Find where the given text appears and provide that cell's center as [X, Y] coordinate. 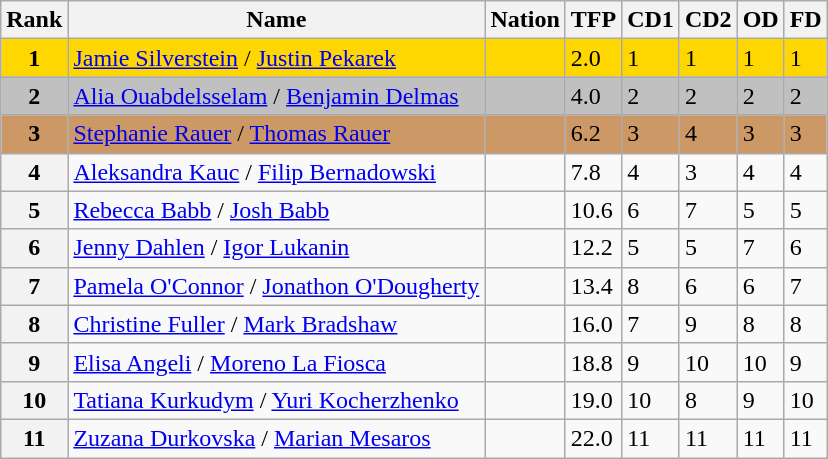
6.2 [593, 134]
16.0 [593, 324]
Jamie Silverstein / Justin Pekarek [276, 58]
Nation [525, 20]
19.0 [593, 400]
OD [760, 20]
Christine Fuller / Mark Bradshaw [276, 324]
Alia Ouabdelsselam / Benjamin Delmas [276, 96]
CD2 [708, 20]
Zuzana Durkovska / Marian Mesaros [276, 438]
Aleksandra Kauc / Filip Bernadowski [276, 172]
Rebecca Babb / Josh Babb [276, 210]
TFP [593, 20]
18.8 [593, 362]
Tatiana Kurkudym / Yuri Kocherzhenko [276, 400]
Elisa Angeli / Moreno La Fiosca [276, 362]
Rank [34, 20]
13.4 [593, 286]
12.2 [593, 248]
2.0 [593, 58]
Stephanie Rauer / Thomas Rauer [276, 134]
FD [806, 20]
4.0 [593, 96]
10.6 [593, 210]
Pamela O'Connor / Jonathon O'Dougherty [276, 286]
CD1 [651, 20]
Jenny Dahlen / Igor Lukanin [276, 248]
7.8 [593, 172]
Name [276, 20]
22.0 [593, 438]
